Extract the (X, Y) coordinate from the center of the cell holding the provided text.  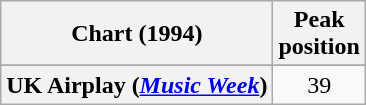
39 (319, 85)
Chart (1994) (137, 34)
UK Airplay (Music Week) (137, 85)
Peakposition (319, 34)
